From the cell containing the given text, extract its center point as (x, y) coordinate. 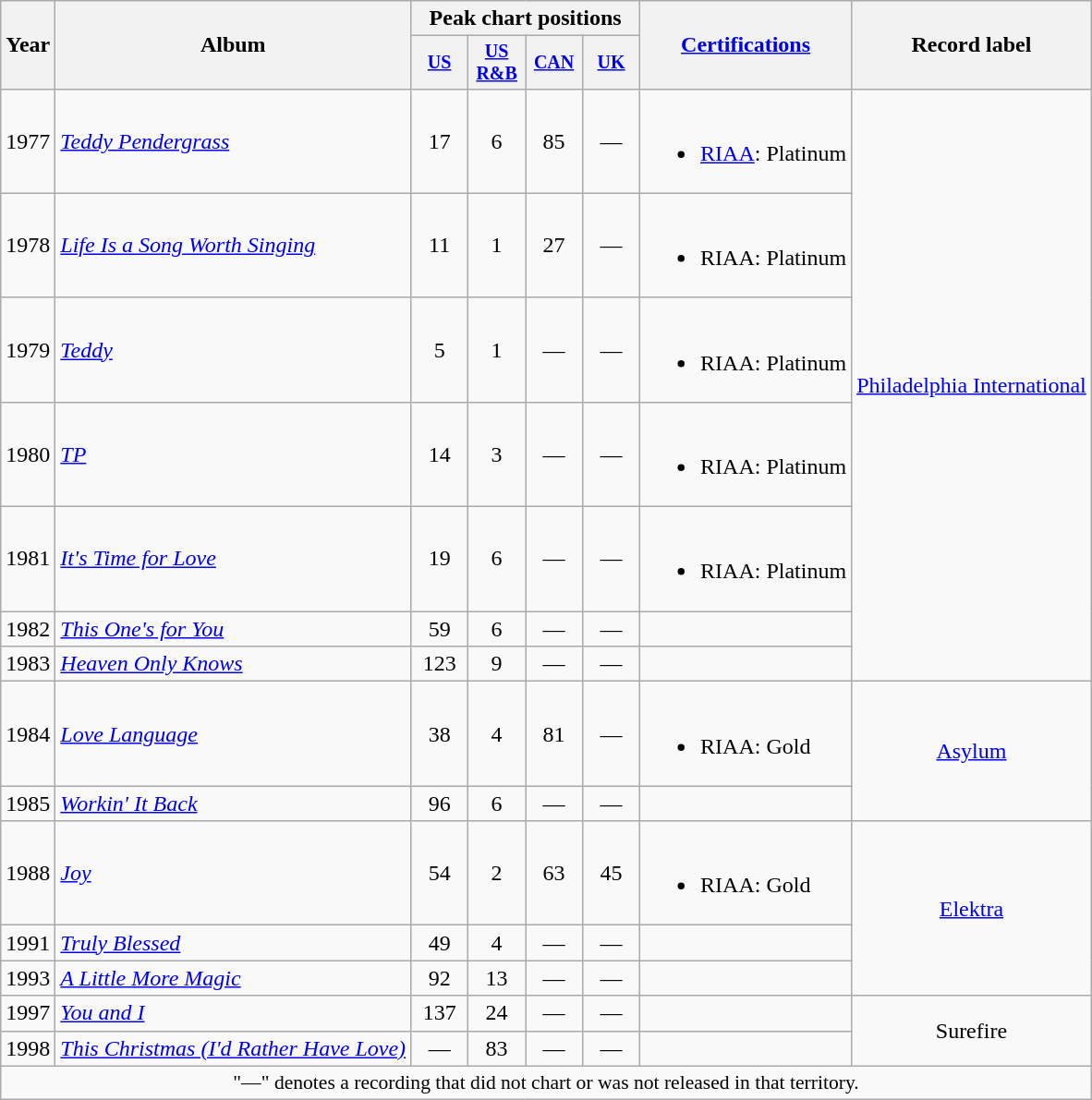
Love Language (233, 733)
123 (440, 664)
Joy (233, 874)
Year (28, 45)
96 (440, 804)
11 (440, 246)
A Little More Magic (233, 978)
It's Time for Love (233, 560)
13 (497, 978)
Life Is a Song Worth Singing (233, 246)
1993 (28, 978)
1985 (28, 804)
17 (440, 140)
1978 (28, 246)
Workin' It Back (233, 804)
5 (440, 349)
2 (497, 874)
92 (440, 978)
1979 (28, 349)
Surefire (972, 1031)
CAN (554, 63)
TP (233, 454)
54 (440, 874)
81 (554, 733)
You and I (233, 1013)
Truly Blessed (233, 943)
85 (554, 140)
1998 (28, 1048)
14 (440, 454)
1984 (28, 733)
Peak chart positions (526, 18)
1977 (28, 140)
Elektra (972, 909)
1983 (28, 664)
UK (612, 63)
1980 (28, 454)
Teddy (233, 349)
Album (233, 45)
US (440, 63)
Teddy Pendergrass (233, 140)
24 (497, 1013)
Asylum (972, 752)
USR&B (497, 63)
63 (554, 874)
"—" denotes a recording that did not chart or was not released in that territory. (547, 1082)
1997 (28, 1013)
This One's for You (233, 629)
9 (497, 664)
1982 (28, 629)
27 (554, 246)
Certifications (746, 45)
83 (497, 1048)
This Christmas (I'd Rather Have Love) (233, 1048)
49 (440, 943)
Record label (972, 45)
1988 (28, 874)
1991 (28, 943)
137 (440, 1013)
38 (440, 733)
45 (612, 874)
19 (440, 560)
59 (440, 629)
1981 (28, 560)
Philadelphia International (972, 384)
3 (497, 454)
Heaven Only Knows (233, 664)
